Return the [X, Y] coordinate for the center point of the cell that contains the specified text.  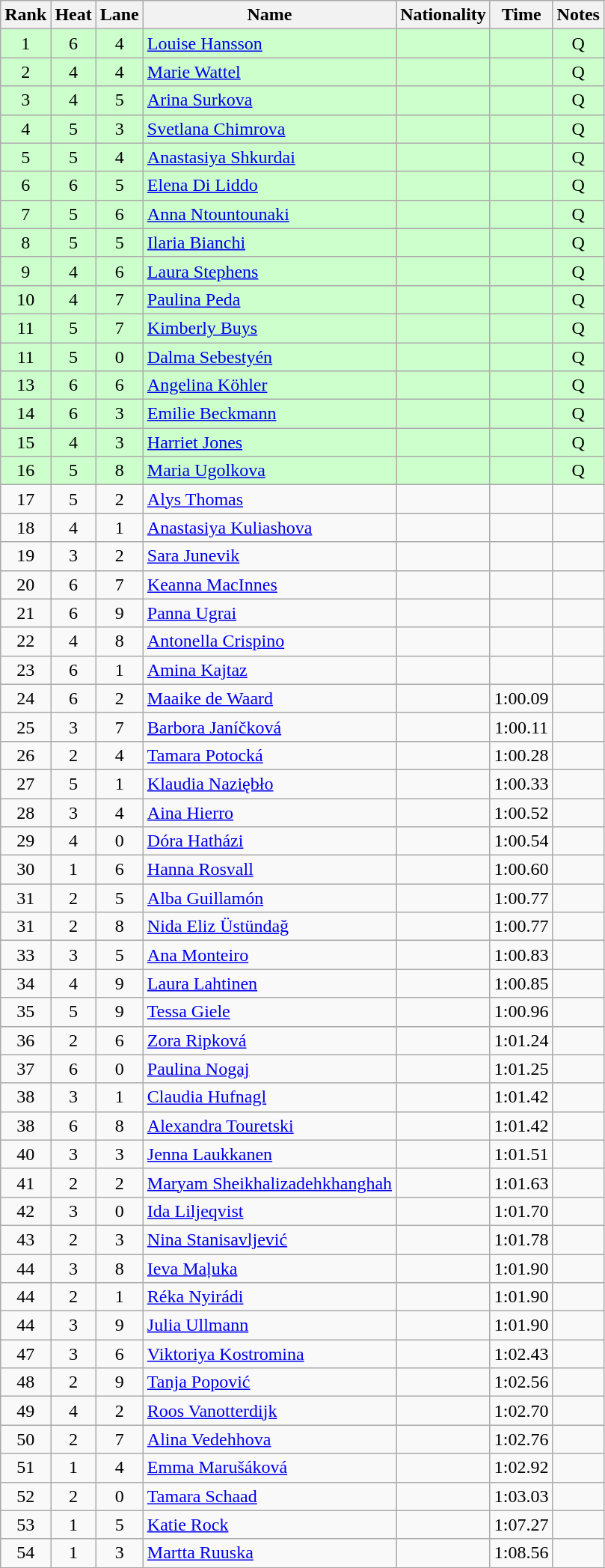
Sara Junevik [269, 556]
1:00.52 [521, 812]
27 [25, 784]
Heat [73, 15]
Panna Ugrai [269, 613]
Tamara Potocká [269, 755]
Barbora Janíčková [269, 727]
Laura Stephens [269, 271]
1:02.43 [521, 1354]
Emilie Beckmann [269, 414]
17 [25, 499]
48 [25, 1382]
1:02.76 [521, 1439]
Notes [578, 15]
Maryam Sheikhalizadehkhanghah [269, 1183]
20 [25, 585]
40 [25, 1154]
Alina Vedehhova [269, 1439]
1:02.70 [521, 1411]
41 [25, 1183]
Roos Vanotterdijk [269, 1411]
16 [25, 471]
Keanna MacInnes [269, 585]
47 [25, 1354]
Julia Ullmann [269, 1326]
Zora Ripková [269, 1040]
Emma Marušáková [269, 1468]
Arina Surkova [269, 100]
Amina Kajtaz [269, 670]
Time [521, 15]
Dalma Sebestyén [269, 357]
Alexandra Touretski [269, 1126]
23 [25, 670]
Paulina Peda [269, 299]
Maria Ugolkova [269, 471]
43 [25, 1239]
10 [25, 299]
Anastasiya Kuliashova [269, 528]
Antonella Crispino [269, 641]
1:00.33 [521, 784]
50 [25, 1439]
Rank [25, 15]
Alba Guillamón [269, 898]
1:00.83 [521, 955]
24 [25, 698]
49 [25, 1411]
52 [25, 1496]
22 [25, 641]
Jenna Laukkanen [269, 1154]
Alys Thomas [269, 499]
25 [25, 727]
Nationality [443, 15]
Angelina Köhler [269, 385]
Anna Ntountounaki [269, 214]
26 [25, 755]
34 [25, 983]
1:00.54 [521, 841]
18 [25, 528]
Ieva Maļuka [269, 1269]
Réka Nyirádi [269, 1297]
Svetlana Chimrova [269, 129]
Nida Eliz Üstündağ [269, 927]
1:02.56 [521, 1382]
Ana Monteiro [269, 955]
1:01.51 [521, 1154]
1:07.27 [521, 1525]
1:00.11 [521, 727]
1:03.03 [521, 1496]
Tessa Giele [269, 1012]
35 [25, 1012]
51 [25, 1468]
Marie Wattel [269, 72]
1:01.63 [521, 1183]
Claudia Hufnagl [269, 1097]
Aina Hierro [269, 812]
Ida Liljeqvist [269, 1211]
Louise Hansson [269, 43]
Lane [120, 15]
1:01.25 [521, 1069]
15 [25, 442]
Maaike de Waard [269, 698]
21 [25, 613]
1:00.09 [521, 698]
1:02.92 [521, 1468]
1:00.96 [521, 1012]
19 [25, 556]
14 [25, 414]
Kimberly Buys [269, 328]
54 [25, 1553]
36 [25, 1040]
Klaudia Naziębło [269, 784]
Viktoriya Kostromina [269, 1354]
1:00.28 [521, 755]
Tamara Schaad [269, 1496]
37 [25, 1069]
Laura Lahtinen [269, 983]
Katie Rock [269, 1525]
1:01.78 [521, 1239]
42 [25, 1211]
Tanja Popović [269, 1382]
Hanna Rosvall [269, 870]
33 [25, 955]
Name [269, 15]
Paulina Nogaj [269, 1069]
Anastasiya Shkurdai [269, 157]
Nina Stanisavljević [269, 1239]
Elena Di Liddo [269, 186]
1:00.85 [521, 983]
Harriet Jones [269, 442]
Dóra Hatházi [269, 841]
29 [25, 841]
28 [25, 812]
13 [25, 385]
1:00.60 [521, 870]
Martta Ruuska [269, 1553]
53 [25, 1525]
1:01.24 [521, 1040]
Ilaria Bianchi [269, 242]
30 [25, 870]
1:08.56 [521, 1553]
1:01.70 [521, 1211]
